Identify which cell holds the provided text, then report its [X, Y] central coordinate. 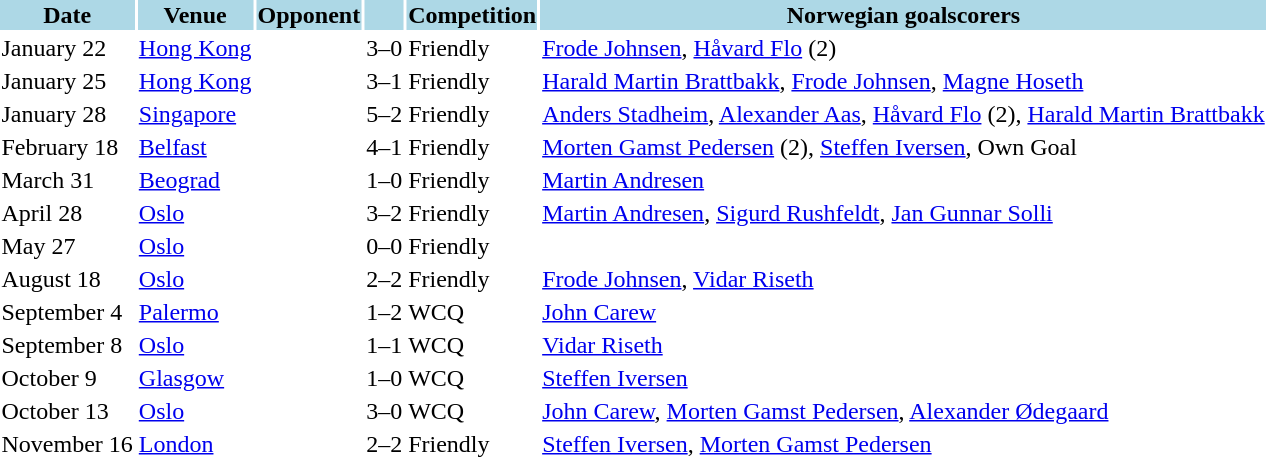
Competition [472, 15]
Opponent [309, 15]
May 27 [67, 246]
Glasgow [195, 378]
January 28 [67, 114]
5–2 [384, 114]
October 13 [67, 411]
August 18 [67, 279]
Belfast [195, 147]
3–1 [384, 81]
Beograd [195, 180]
Singapore [195, 114]
3–2 [384, 213]
January 22 [67, 48]
February 18 [67, 147]
Venue [195, 15]
1–1 [384, 345]
Palermo [195, 312]
Date [67, 15]
September 8 [67, 345]
April 28 [67, 213]
0–0 [384, 246]
1–2 [384, 312]
2–2 [384, 279]
September 4 [67, 312]
4–1 [384, 147]
January 25 [67, 81]
March 31 [67, 180]
October 9 [67, 378]
